Find where the given text appears and provide that cell's center as [x, y] coordinate. 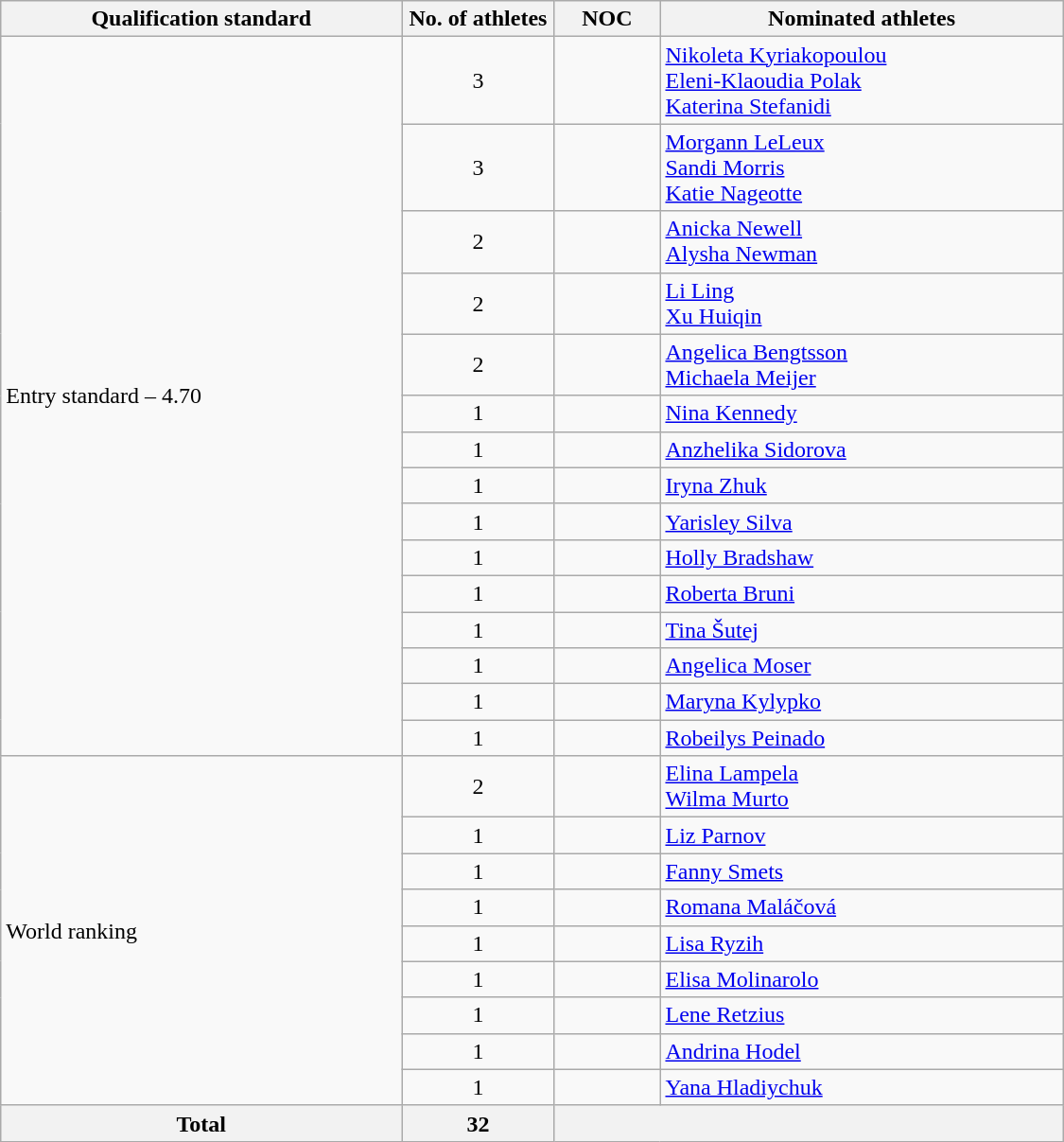
Entry standard – 4.70 [201, 396]
Nina Kennedy [862, 413]
Robeilys Peinado [862, 738]
Romana Maláčová [862, 907]
Li LingXu Huiqin [862, 303]
Andrina Hodel [862, 1051]
Angelica BengtssonMichaela Meijer [862, 365]
Fanny Smets [862, 871]
Lene Retzius [862, 1015]
Liz Parnov [862, 835]
Angelica Moser [862, 666]
Morgann LeLeuxSandi MorrisKatie Nageotte [862, 167]
Nominated athletes [862, 19]
No. of athletes [479, 19]
Holly Bradshaw [862, 557]
Roberta Bruni [862, 593]
Nikoleta KyriakopoulouEleni-Klaoudia PolakKaterina Stefanidi [862, 80]
Elisa Molinarolo [862, 979]
Anicka NewellAlysha Newman [862, 242]
Elina LampelaWilma Murto [862, 787]
32 [479, 1123]
Yarisley Silva [862, 521]
Maryna Kylypko [862, 702]
Qualification standard [201, 19]
Total [201, 1123]
NOC [607, 19]
Iryna Zhuk [862, 485]
World ranking [201, 931]
Tina Šutej [862, 629]
Lisa Ryzih [862, 943]
Yana Hladiychuk [862, 1087]
Anzhelika Sidorova [862, 449]
